Extract the [X, Y] coordinate from the center of the cell holding the provided text.  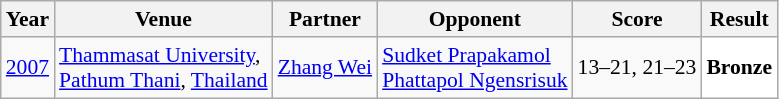
Zhang Wei [326, 68]
Sudket Prapakamol Phattapol Ngensrisuk [474, 68]
13–21, 21–23 [638, 68]
Year [28, 19]
Score [638, 19]
2007 [28, 68]
Partner [326, 19]
Thammasat University,Pathum Thani, Thailand [164, 68]
Venue [164, 19]
Bronze [739, 68]
Result [739, 19]
Opponent [474, 19]
